For the text-containing cell, return its midpoint in (x, y) coordinate format. 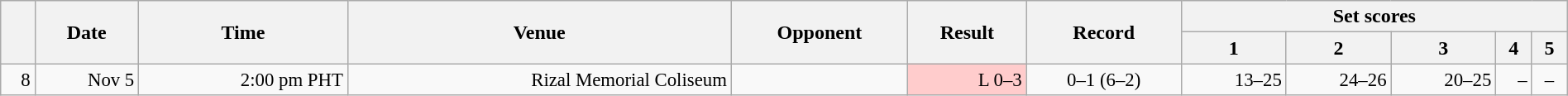
Opponent (819, 32)
0–1 (6–2) (1103, 79)
Rizal Memorial Coliseum (539, 79)
Venue (539, 32)
8 (18, 79)
Date (87, 32)
2:00 pm PHT (243, 79)
Record (1103, 32)
Time (243, 32)
Result (968, 32)
13–25 (1234, 79)
4 (1513, 48)
3 (1444, 48)
L 0–3 (968, 79)
20–25 (1444, 79)
24–26 (1338, 79)
Set scores (1374, 17)
Nov 5 (87, 79)
2 (1338, 48)
1 (1234, 48)
5 (1550, 48)
